Find where the given text appears and provide that cell's center as (x, y) coordinate. 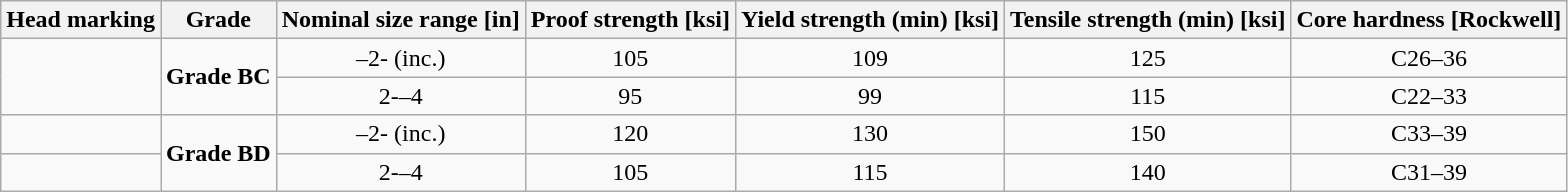
95 (630, 96)
C26–36 (1429, 58)
Yield strength (min) [ksi] (870, 20)
Head marking (81, 20)
C31–39 (1429, 172)
99 (870, 96)
120 (630, 134)
Grade BC (218, 77)
Nominal size range [in] (400, 20)
Grade (218, 20)
Tensile strength (min) [ksi] (1148, 20)
C22–33 (1429, 96)
140 (1148, 172)
Proof strength [ksi] (630, 20)
150 (1148, 134)
109 (870, 58)
C33–39 (1429, 134)
125 (1148, 58)
Core hardness [Rockwell] (1429, 20)
130 (870, 134)
Grade BD (218, 153)
